Scan for the cell matching the given text and deliver its [x, y] coordinate at center. 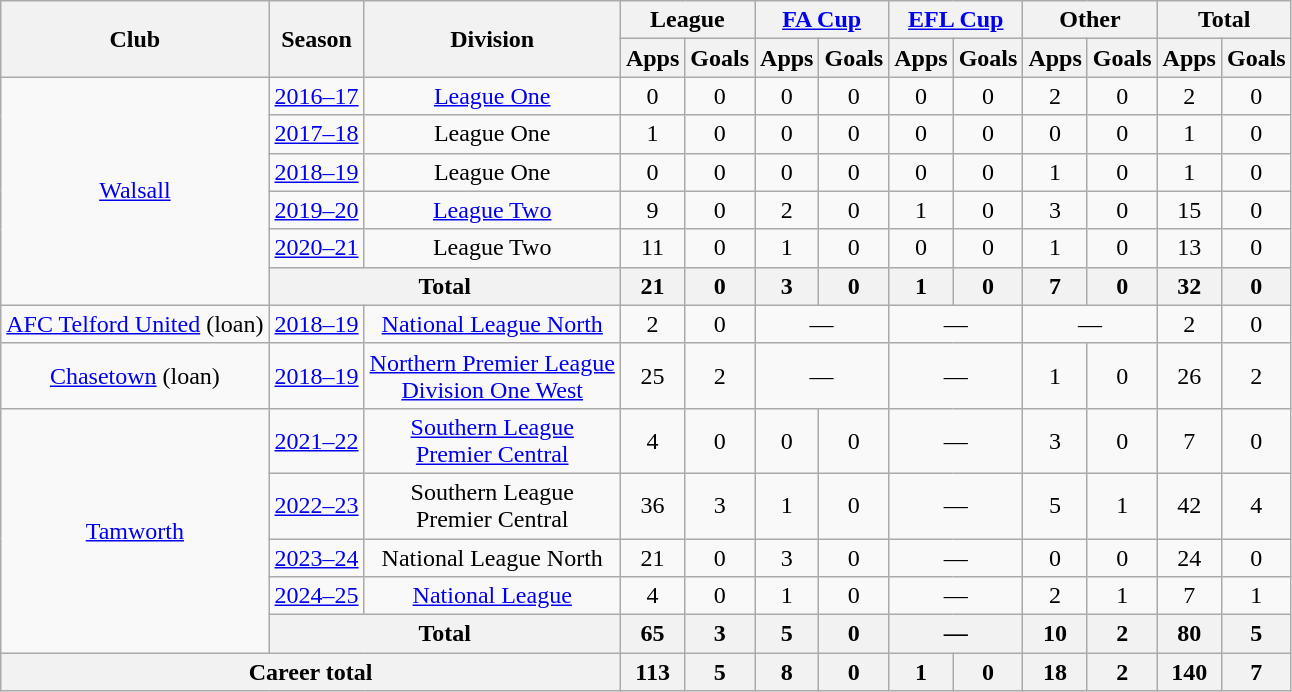
FA Cup [822, 20]
13 [1189, 248]
League [687, 20]
2023–24 [316, 557]
EFL Cup [956, 20]
2016–17 [316, 96]
Walsall [135, 191]
32 [1189, 286]
Tamworth [135, 530]
2020–21 [316, 248]
2021–22 [316, 440]
140 [1189, 672]
AFC Telford United (loan) [135, 324]
65 [652, 634]
10 [1055, 634]
Chasetown (loan) [135, 376]
National League [492, 596]
11 [652, 248]
18 [1055, 672]
2022–23 [316, 506]
Career total [311, 672]
8 [787, 672]
26 [1189, 376]
9 [652, 210]
2019–20 [316, 210]
2017–18 [316, 134]
80 [1189, 634]
Division [492, 39]
Northern Premier LeagueDivision One West [492, 376]
Club [135, 39]
2024–25 [316, 596]
36 [652, 506]
113 [652, 672]
24 [1189, 557]
15 [1189, 210]
42 [1189, 506]
25 [652, 376]
Season [316, 39]
Other [1090, 20]
